Return the (x, y) coordinate for the center point of the cell that contains the specified text.  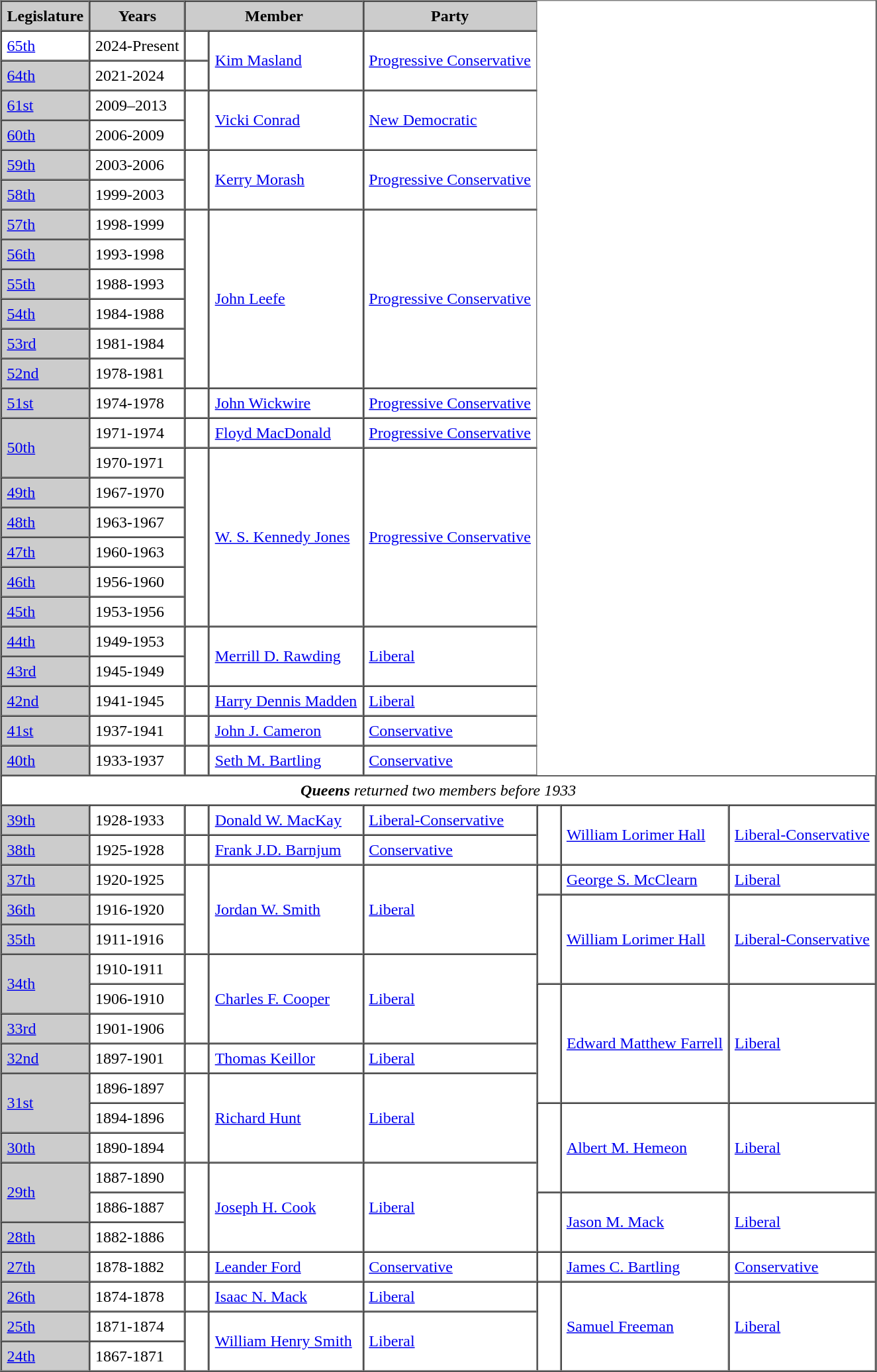
40th (46, 760)
1906-1910 (138, 998)
Charles F. Cooper (286, 999)
Richard Hunt (286, 1119)
Donald W. MacKay (286, 819)
1984-1988 (138, 314)
1978-1981 (138, 373)
33rd (46, 1029)
57th (46, 224)
49th (46, 492)
29th (46, 1192)
James C. Bartling (645, 1267)
30th (46, 1148)
65th (46, 45)
Joseph H. Cook (286, 1207)
1937-1941 (138, 731)
Isaac N. Mack (286, 1296)
24th (46, 1355)
36th (46, 909)
1897-1901 (138, 1058)
1960-1963 (138, 552)
1963-1967 (138, 522)
1988-1993 (138, 283)
35th (46, 938)
Edward Matthew Farrell (645, 1043)
1910-1911 (138, 969)
25th (46, 1326)
2021-2024 (138, 75)
Years (138, 16)
Harry Dennis Madden (286, 700)
Member (274, 16)
Thomas Keillor (286, 1058)
39th (46, 819)
Jordan W. Smith (286, 909)
John Leefe (286, 298)
1874-1878 (138, 1296)
28th (46, 1236)
42nd (46, 700)
1890-1894 (138, 1148)
48th (46, 522)
1967-1970 (138, 492)
Albert M. Hemeon (645, 1148)
Jason M. Mack (645, 1222)
1970-1971 (138, 462)
George S. McClearn (645, 879)
31st (46, 1103)
W. S. Kennedy Jones (286, 537)
27th (46, 1267)
Party (450, 16)
2024-Present (138, 45)
2003-2006 (138, 164)
1993-1998 (138, 254)
1956-1960 (138, 581)
Merrill D. Rawding (286, 656)
1999-2003 (138, 195)
1871-1874 (138, 1326)
Frank J.D. Barnjum (286, 850)
26th (46, 1296)
1878-1882 (138, 1267)
1916-1920 (138, 909)
1928-1933 (138, 819)
Samuel Freeman (645, 1326)
58th (46, 195)
Kerry Morash (286, 179)
1981-1984 (138, 343)
1998-1999 (138, 224)
1933-1937 (138, 760)
New Democratic (450, 120)
1941-1945 (138, 700)
50th (46, 448)
1911-1916 (138, 938)
1894-1896 (138, 1117)
1882-1886 (138, 1236)
1896-1897 (138, 1088)
64th (46, 75)
1920-1925 (138, 879)
1949-1953 (138, 641)
41st (46, 731)
1925-1928 (138, 850)
51st (46, 402)
38th (46, 850)
44th (46, 641)
Floyd MacDonald (286, 433)
William Henry Smith (286, 1342)
Seth M. Bartling (286, 760)
1887-1890 (138, 1177)
1886-1887 (138, 1207)
1945-1949 (138, 671)
1867-1871 (138, 1355)
Leander Ford (286, 1267)
34th (46, 984)
Kim Masland (286, 60)
56th (46, 254)
John Wickwire (286, 402)
55th (46, 283)
46th (46, 581)
60th (46, 135)
54th (46, 314)
2006-2009 (138, 135)
Vicki Conrad (286, 120)
52nd (46, 373)
Legislature (46, 16)
Queens returned two members before 1933 (438, 790)
61st (46, 105)
1901-1906 (138, 1029)
59th (46, 164)
1953-1956 (138, 612)
37th (46, 879)
43rd (46, 671)
32nd (46, 1058)
2009–2013 (138, 105)
John J. Cameron (286, 731)
45th (46, 612)
1971-1974 (138, 433)
53rd (46, 343)
1974-1978 (138, 402)
47th (46, 552)
